Provide the (X, Y) coordinate of the cell's center where the given text is located.  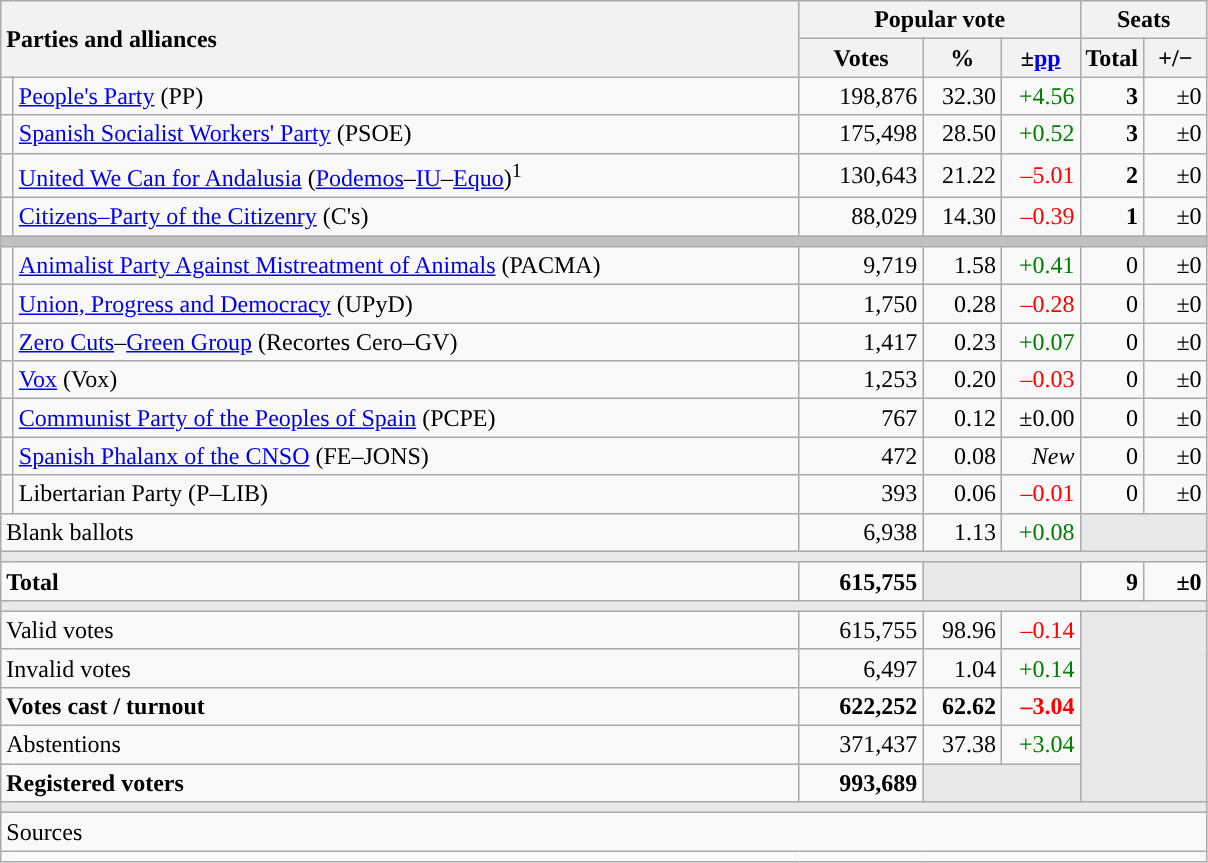
0.08 (962, 456)
Spanish Phalanx of the CNSO (FE–JONS) (406, 456)
32.30 (962, 96)
1.13 (962, 532)
767 (861, 418)
622,252 (861, 706)
+0.41 (1040, 266)
Registered voters (400, 783)
1 (1112, 217)
0.06 (962, 494)
6,497 (861, 668)
37.38 (962, 745)
393 (861, 494)
Invalid votes (400, 668)
New (1040, 456)
Sources (604, 832)
–5.01 (1040, 176)
88,029 (861, 217)
1,417 (861, 342)
472 (861, 456)
Votes cast / turnout (400, 706)
62.62 (962, 706)
0.12 (962, 418)
Votes (861, 58)
Libertarian Party (P–LIB) (406, 494)
Seats (1144, 20)
Parties and alliances (400, 39)
People's Party (PP) (406, 96)
1,750 (861, 304)
175,498 (861, 134)
Popular vote (940, 20)
0.28 (962, 304)
±0.00 (1040, 418)
2 (1112, 176)
993,689 (861, 783)
Zero Cuts–Green Group (Recortes Cero–GV) (406, 342)
+0.07 (1040, 342)
0.20 (962, 380)
+3.04 (1040, 745)
–0.03 (1040, 380)
–0.28 (1040, 304)
Valid votes (400, 630)
14.30 (962, 217)
% (962, 58)
1,253 (861, 380)
6,938 (861, 532)
1.04 (962, 668)
Union, Progress and Democracy (UPyD) (406, 304)
+4.56 (1040, 96)
+0.14 (1040, 668)
+0.08 (1040, 532)
–0.01 (1040, 494)
+/− (1176, 58)
371,437 (861, 745)
Citizens–Party of the Citizenry (C's) (406, 217)
198,876 (861, 96)
9,719 (861, 266)
21.22 (962, 176)
1.58 (962, 266)
130,643 (861, 176)
Communist Party of the Peoples of Spain (PCPE) (406, 418)
Animalist Party Against Mistreatment of Animals (PACMA) (406, 266)
–0.39 (1040, 217)
98.96 (962, 630)
9 (1112, 581)
Blank ballots (400, 532)
United We Can for Andalusia (Podemos–IU–Equo)1 (406, 176)
Abstentions (400, 745)
Vox (Vox) (406, 380)
±pp (1040, 58)
–3.04 (1040, 706)
+0.52 (1040, 134)
–0.14 (1040, 630)
Spanish Socialist Workers' Party (PSOE) (406, 134)
28.50 (962, 134)
0.23 (962, 342)
